For the text-containing cell, return its midpoint in [x, y] coordinate format. 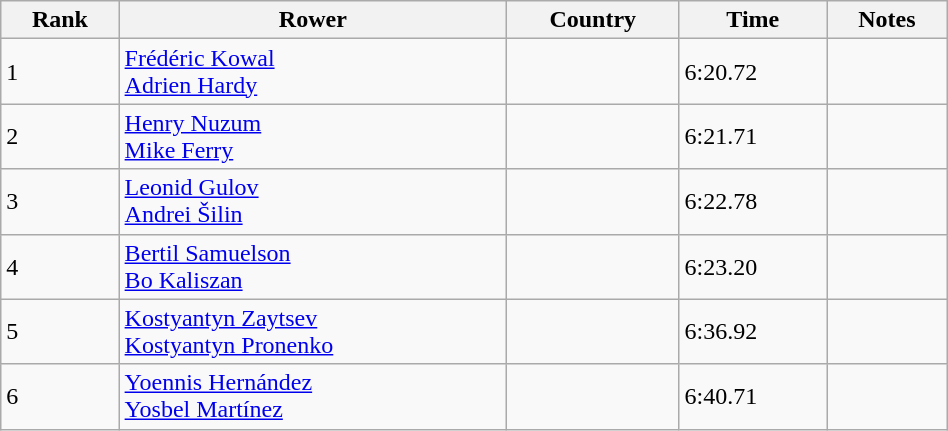
Henry Nuzum Mike Ferry [312, 136]
Leonid Gulov Andrei Šilin [312, 202]
1 [60, 72]
Frédéric KowalAdrien Hardy [312, 72]
6:40.71 [753, 396]
4 [60, 266]
6:23.20 [753, 266]
3 [60, 202]
Country [593, 20]
6:36.92 [753, 332]
Yoennis Hernández Yosbel Martínez [312, 396]
Time [753, 20]
5 [60, 332]
2 [60, 136]
Notes [888, 20]
Kostyantyn Zaytsev Kostyantyn Pronenko [312, 332]
6:21.71 [753, 136]
6 [60, 396]
Rower [312, 20]
6:22.78 [753, 202]
Bertil Samuelson Bo Kaliszan [312, 266]
Rank [60, 20]
6:20.72 [753, 72]
